Return the [x, y] coordinate for the center point of the cell that contains the specified text.  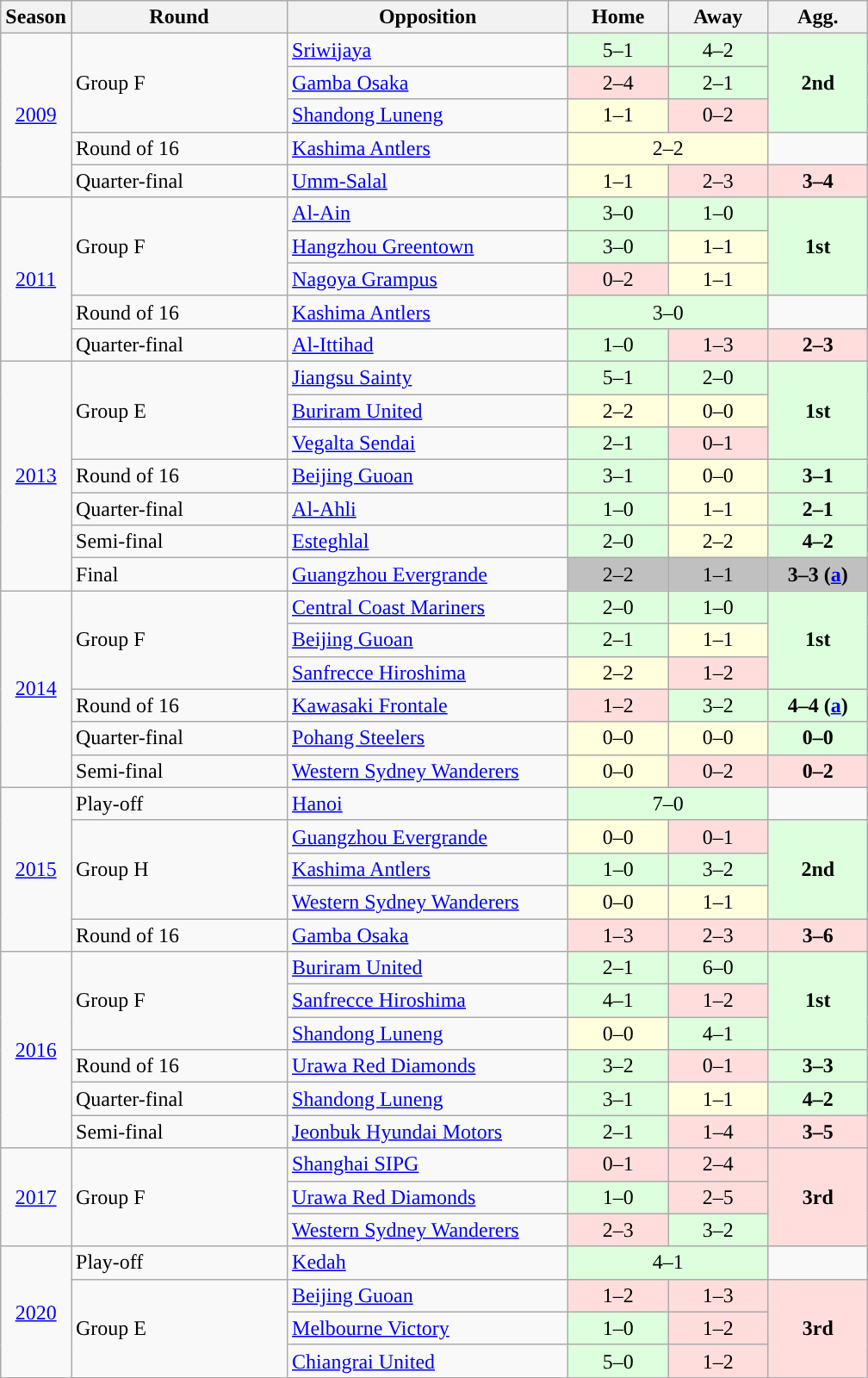
Jiangsu Sainty [428, 377]
3–3 (a) [818, 574]
Kedah [428, 1263]
Agg. [818, 17]
Shanghai SIPG [428, 1164]
Final [179, 574]
3–4 [818, 181]
Al-Ittihad [428, 344]
Season [36, 17]
Jeonbuk Hyundai Motors [428, 1132]
Chiangrai United [428, 1361]
Nagoya Grampus [428, 279]
Al-Ahli [428, 509]
Hangzhou Greentown [428, 246]
Opposition [428, 17]
2014 [36, 689]
2017 [36, 1197]
3–5 [818, 1132]
Hanoi [428, 804]
Pohang Steelers [428, 738]
Melbourne Victory [428, 1328]
3–6 [818, 934]
2020 [36, 1312]
Central Coast Mariners [428, 607]
Away [718, 17]
2013 [36, 475]
5–0 [618, 1361]
2015 [36, 869]
6–0 [718, 968]
Esteghlal [428, 542]
Sriwijaya [428, 50]
Home [618, 17]
3–3 [818, 1066]
Al-Ain [428, 214]
Round [179, 17]
2011 [36, 279]
Group H [179, 869]
Vegalta Sendai [428, 444]
Kawasaki Frontale [428, 705]
4–4 (a) [818, 705]
Umm-Salal [428, 181]
7–0 [668, 804]
2016 [36, 1050]
2–5 [718, 1197]
1–4 [718, 1132]
2009 [36, 115]
